Return the [X, Y] coordinate for the center point of the cell that contains the specified text.  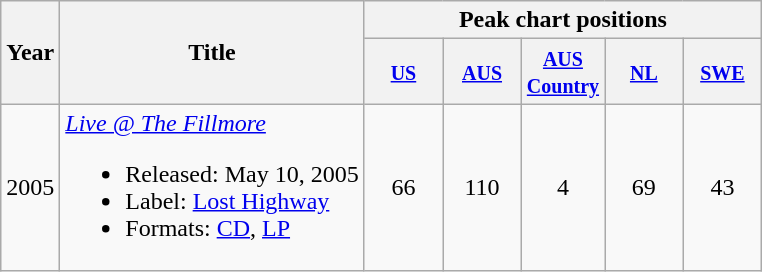
NL [644, 72]
4 [562, 188]
2005 [30, 188]
Title [212, 52]
AUS [482, 72]
SWE [722, 72]
69 [644, 188]
Peak chart positions [563, 20]
Live @ The FillmoreReleased: May 10, 2005Label: Lost HighwayFormats: CD, LP [212, 188]
110 [482, 188]
US [404, 72]
66 [404, 188]
AUS Country [562, 72]
43 [722, 188]
Year [30, 52]
